Identify which cell holds the provided text, then report its [x, y] central coordinate. 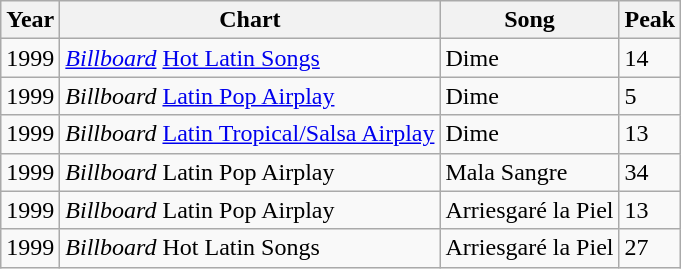
27 [650, 248]
Mala Sangre [530, 172]
Billboard Latin Tropical/Salsa Airplay [250, 134]
Year [30, 20]
Chart [250, 20]
5 [650, 96]
14 [650, 58]
Song [530, 20]
Peak [650, 20]
34 [650, 172]
